Scan for the cell matching the given text and deliver its [x, y] coordinate at center. 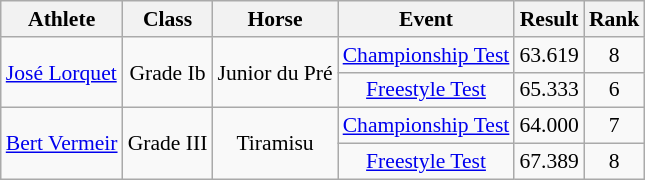
José Lorquet [62, 72]
Athlete [62, 19]
Bert Vermeir [62, 144]
Grade III [168, 144]
67.389 [548, 162]
Horse [274, 19]
6 [614, 90]
7 [614, 126]
Junior du Pré [274, 72]
Rank [614, 19]
Result [548, 19]
Grade Ib [168, 72]
64.000 [548, 126]
65.333 [548, 90]
63.619 [548, 55]
Tiramisu [274, 144]
Event [426, 19]
Class [168, 19]
